Search for the cell housing the specified text and yield its [x, y] center coordinate. 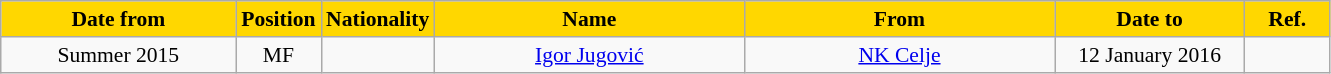
12 January 2016 [1150, 55]
NK Celje [899, 55]
Ref. [1288, 19]
Position [278, 19]
From [899, 19]
Nationality [378, 19]
Name [589, 19]
Igor Jugović [589, 55]
MF [278, 55]
Summer 2015 [118, 55]
Date from [118, 19]
Date to [1150, 19]
